Find where the given text appears and provide that cell's center as [X, Y] coordinate. 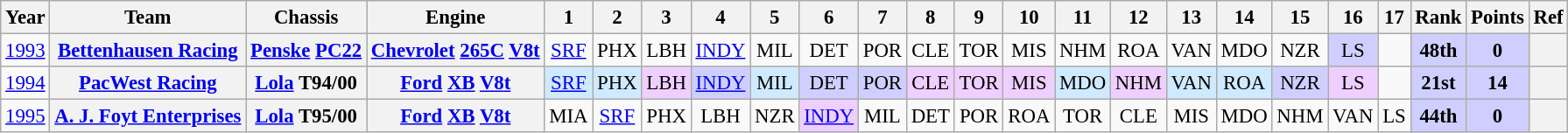
15 [1300, 17]
Bettenhausen Racing [148, 51]
Year [25, 17]
Lola T95/00 [306, 116]
48th [1438, 51]
7 [882, 17]
1993 [25, 51]
Chassis [306, 17]
5 [775, 17]
Penske PC22 [306, 51]
1 [569, 17]
2 [617, 17]
MIA [569, 116]
4 [721, 17]
10 [1030, 17]
12 [1138, 17]
13 [1191, 17]
9 [979, 17]
21st [1438, 83]
44th [1438, 116]
11 [1083, 17]
3 [666, 17]
17 [1394, 17]
Points [1497, 17]
Ref [1548, 17]
6 [829, 17]
16 [1354, 17]
Chevrolet 265C V8t [455, 51]
PacWest Racing [148, 83]
A. J. Foyt Enterprises [148, 116]
1995 [25, 116]
1994 [25, 83]
Lola T94/00 [306, 83]
Rank [1438, 17]
8 [930, 17]
Team [148, 17]
Engine [455, 17]
